Extract the (X, Y) coordinate from the center of the cell holding the provided text.  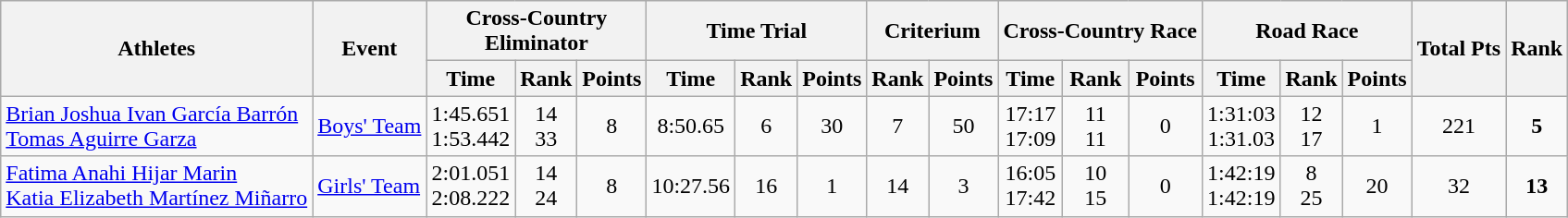
30 (833, 126)
1111 (1095, 126)
32 (1459, 187)
Total Pts (1459, 48)
Cross-CountryEliminator (537, 31)
17:1717:09 (1031, 126)
Girls' Team (370, 187)
3 (964, 187)
1217 (1312, 126)
14 (897, 187)
1015 (1095, 187)
Time Trial (757, 31)
16:0517:42 (1031, 187)
825 (1312, 187)
1:45.6511:53.442 (471, 126)
6 (766, 126)
10:27.56 (691, 187)
Criterium (932, 31)
1424 (546, 187)
5 (1537, 126)
16 (766, 187)
13 (1537, 187)
1:42:191:42:19 (1241, 187)
221 (1459, 126)
Event (370, 48)
Cross-Country Race (1101, 31)
8:50.65 (691, 126)
20 (1377, 187)
1433 (546, 126)
7 (897, 126)
50 (964, 126)
1:31:031:31.03 (1241, 126)
2:01.0512:08.222 (471, 187)
Brian Joshua Ivan García BarrónTomas Aguirre Garza (157, 126)
Road Race (1308, 31)
Boys' Team (370, 126)
Fatima Anahi Hijar MarinKatia Elizabeth Martínez Miñarro (157, 187)
Athletes (157, 48)
